Return the [x, y] coordinate for the center point of the cell that contains the specified text.  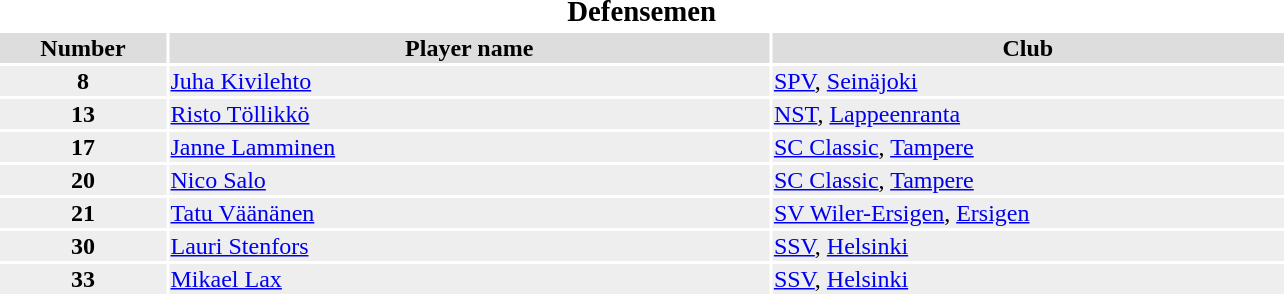
30 [83, 246]
Number [83, 48]
Tatu Väänänen [469, 213]
SPV, Seinäjoki [1028, 81]
8 [83, 81]
Lauri Stenfors [469, 246]
21 [83, 213]
Mikael Lax [469, 279]
Juha Kivilehto [469, 81]
SV Wiler-Ersigen, Ersigen [1028, 213]
20 [83, 180]
NST, Lappeenranta [1028, 114]
Player name [469, 48]
Janne Lamminen [469, 147]
13 [83, 114]
Risto Töllikkö [469, 114]
17 [83, 147]
Nico Salo [469, 180]
33 [83, 279]
Club [1028, 48]
